Detect which cell encompasses the target text, then output its (X, Y) center coordinate. 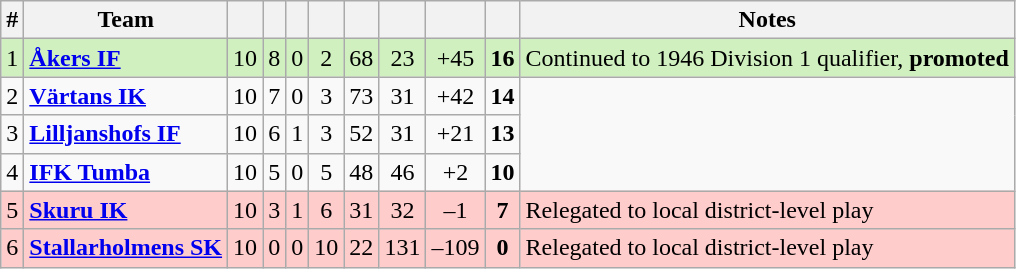
Stallarholmens SK (126, 248)
32 (402, 210)
IFK Tumba (126, 172)
Notes (767, 20)
68 (362, 58)
13 (502, 134)
16 (502, 58)
Team (126, 20)
Skuru IK (126, 210)
8 (274, 58)
+45 (456, 58)
23 (402, 58)
–109 (456, 248)
+42 (456, 96)
73 (362, 96)
–1 (456, 210)
# (12, 20)
131 (402, 248)
Continued to 1946 Division 1 qualifier, promoted (767, 58)
14 (502, 96)
Lilljanshofs IF (126, 134)
Värtans IK (126, 96)
+2 (456, 172)
22 (362, 248)
46 (402, 172)
52 (362, 134)
Åkers IF (126, 58)
4 (12, 172)
48 (362, 172)
+21 (456, 134)
